Extract the [X, Y] coordinate from the center of the cell holding the provided text.  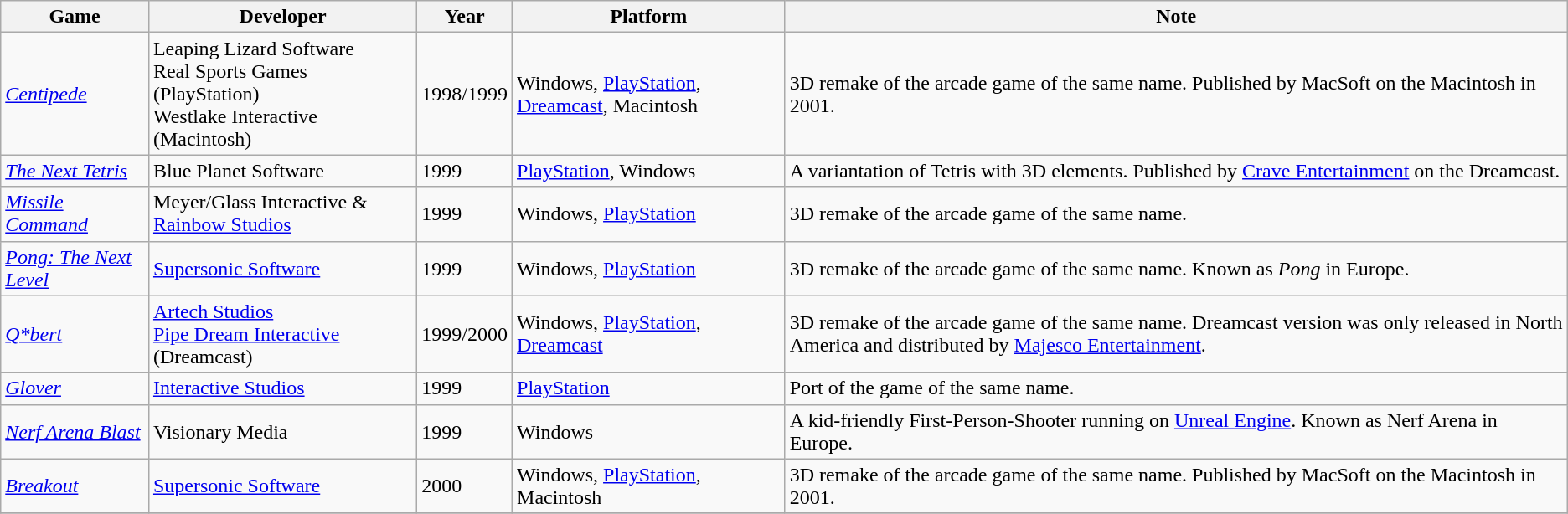
Glover [75, 388]
Pong: The Next Level [75, 268]
Meyer/Glass Interactive & Rainbow Studios [282, 214]
Game [75, 17]
Windows [649, 432]
Q*bert [75, 334]
Nerf Arena Blast [75, 432]
Visionary Media [282, 432]
PlayStation, Windows [649, 171]
3D remake of the arcade game of the same name. [1176, 214]
Windows, PlayStation, Dreamcast, Macintosh [649, 94]
1999/2000 [465, 334]
Developer [282, 17]
2000 [465, 486]
Leaping Lizard SoftwareReal Sports Games (PlayStation)Westlake Interactive (Macintosh) [282, 94]
Artech StudiosPipe Dream Interactive (Dreamcast) [282, 334]
Interactive Studios [282, 388]
Blue Planet Software [282, 171]
Year [465, 17]
The Next Tetris [75, 171]
1998/1999 [465, 94]
Breakout [75, 486]
Platform [649, 17]
A variantation of Tetris with 3D elements. Published by Crave Entertainment on the Dreamcast. [1176, 171]
A kid-friendly First-Person-Shooter running on Unreal Engine. Known as Nerf Arena in Europe. [1176, 432]
Port of the game of the same name. [1176, 388]
3D remake of the arcade game of the same name. Known as Pong in Europe. [1176, 268]
Missile Command [75, 214]
Windows, PlayStation, Macintosh [649, 486]
3D remake of the arcade game of the same name. Dreamcast version was only released in North America and distributed by Majesco Entertainment. [1176, 334]
PlayStation [649, 388]
Windows, PlayStation, Dreamcast [649, 334]
Centipede [75, 94]
Note [1176, 17]
